Identify which cell holds the provided text, then report its [x, y] central coordinate. 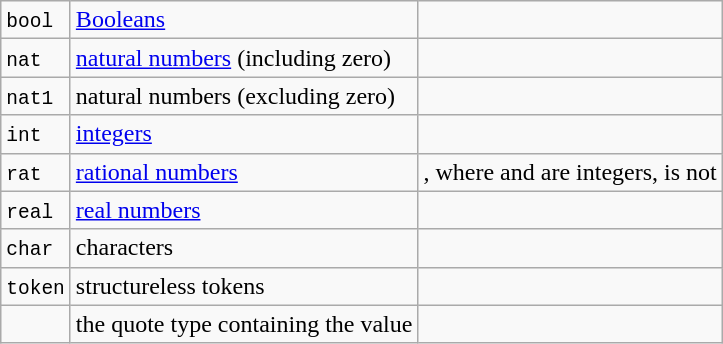
rat [36, 172]
real [36, 210]
characters [244, 248]
int [36, 134]
natural numbers (including zero) [244, 58]
token [36, 286]
char [36, 248]
Booleans [244, 20]
structureless tokens [244, 286]
nat [36, 58]
integers [244, 134]
, where and are integers, is not [570, 172]
nat1 [36, 96]
rational numbers [244, 172]
bool [36, 20]
the quote type containing the value [244, 324]
natural numbers (excluding zero) [244, 96]
real numbers [244, 210]
